Identify which cell holds the provided text, then report its (x, y) central coordinate. 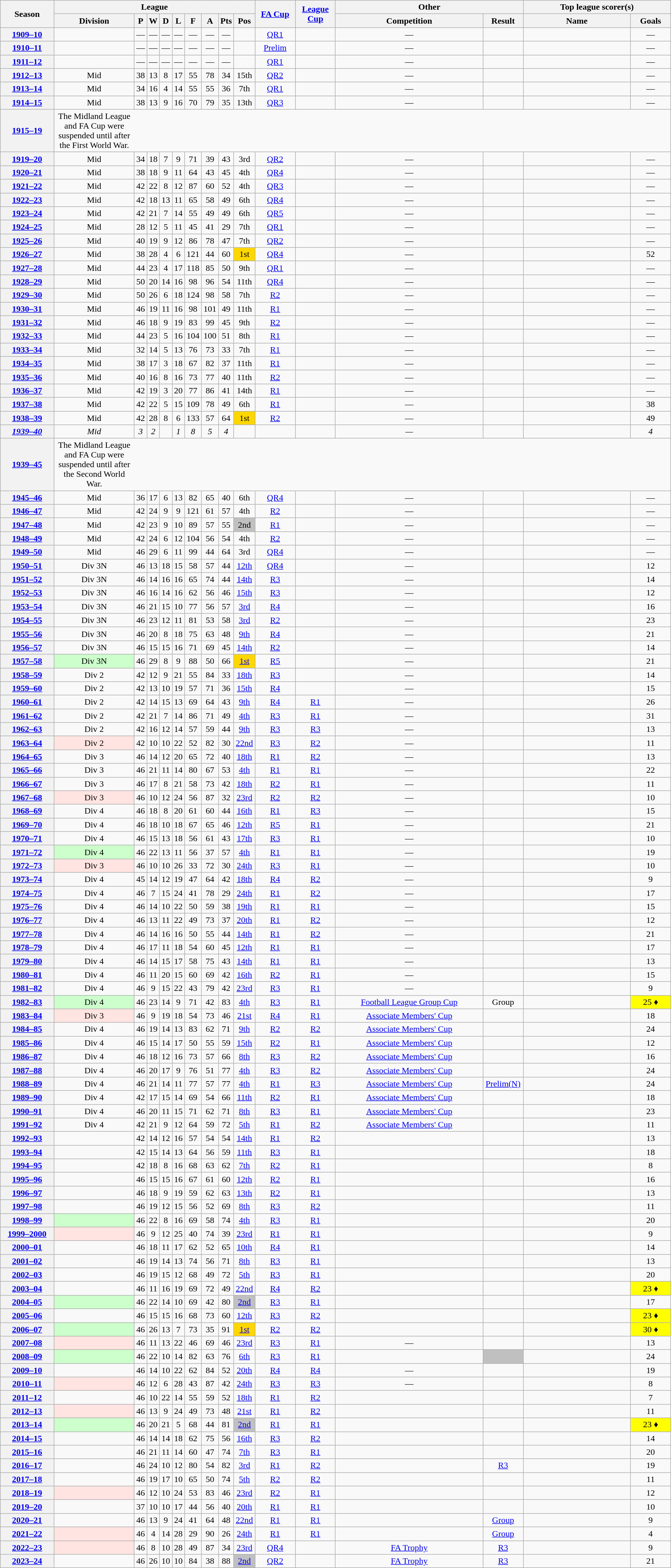
10th (244, 1247)
1937–38 (27, 404)
30 ♦ (651, 1329)
D (166, 21)
1970–71 (27, 838)
1961–62 (27, 716)
2020–21 (27, 1520)
2021–22 (27, 1534)
1922–23 (27, 200)
101 (210, 309)
1930–31 (27, 309)
90 (210, 1534)
1987–88 (27, 1070)
Name (577, 21)
FA Cup (275, 14)
2003–04 (27, 1288)
1982–83 (27, 1002)
League (154, 7)
1995–96 (27, 1179)
100 (210, 336)
A (210, 21)
85 (210, 268)
1989–90 (27, 1097)
1912–13 (27, 75)
1984–85 (27, 1029)
1954–55 (27, 620)
1967–68 (27, 797)
1920–21 (27, 172)
1955–56 (27, 634)
The Midland League and FA Cup were suspended until after the First World War. (94, 130)
2004–05 (27, 1302)
1962–63 (27, 729)
1909–10 (27, 34)
1973–74 (27, 879)
1999–2000 (27, 1234)
19th (244, 907)
Goals (651, 21)
1968–69 (27, 811)
W (153, 21)
2002–03 (27, 1275)
1931–32 (27, 322)
1963–64 (27, 743)
1971–72 (27, 852)
2010–11 (27, 1384)
1919–20 (27, 159)
2019–20 (27, 1506)
1939–45 (27, 465)
1911–12 (27, 62)
Top league scorer(s) (597, 7)
Prelim(N) (503, 1084)
1965–66 (27, 770)
17th (244, 838)
1913–14 (27, 89)
89 (193, 525)
2016–17 (27, 1466)
Other (429, 7)
2017–18 (27, 1479)
96 (210, 282)
1988–89 (27, 1084)
2005–06 (27, 1315)
Result (503, 21)
1994–95 (27, 1166)
124 (193, 295)
2015–16 (27, 1452)
Pts (226, 21)
2014–15 (27, 1438)
1960–61 (27, 702)
1978–79 (27, 948)
1910–11 (27, 48)
1979–80 (27, 961)
1923–24 (27, 214)
1996–97 (27, 1193)
2013–14 (27, 1425)
109 (193, 404)
2018–19 (27, 1493)
Season (27, 14)
1969–70 (27, 825)
1936–37 (27, 390)
1933–34 (27, 350)
1990–91 (27, 1111)
1993–94 (27, 1152)
F (193, 21)
1926–27 (27, 254)
1964–65 (27, 757)
1939–40 (27, 432)
1959–60 (27, 689)
1974–75 (27, 893)
1952–53 (27, 593)
Division (94, 21)
133 (193, 418)
1985–86 (27, 1043)
2006–07 (27, 1329)
1925–26 (27, 241)
Prelim (275, 48)
1934–35 (27, 363)
1951–52 (27, 579)
Competition (409, 21)
2000–01 (27, 1247)
1948–49 (27, 538)
1921–22 (27, 186)
1972–73 (27, 865)
1953–54 (27, 606)
1998–99 (27, 1220)
The Midland League and FA Cup were suspended until after the Second World War. (94, 465)
1980–81 (27, 975)
1938–39 (27, 418)
2009–10 (27, 1370)
1976–77 (27, 920)
1927–28 (27, 268)
1950–51 (27, 566)
1997–98 (27, 1207)
2022–23 (27, 1547)
1914–15 (27, 102)
1986–87 (27, 1056)
1957–58 (27, 661)
1924–25 (27, 227)
1992–93 (27, 1138)
2023–24 (27, 1561)
1981–82 (27, 988)
1958–59 (27, 675)
2011–12 (27, 1397)
L (179, 21)
2007–08 (27, 1343)
1945–46 (27, 498)
1929–30 (27, 295)
2001–02 (27, 1261)
1949–50 (27, 552)
118 (193, 268)
70 (193, 102)
1975–76 (27, 907)
31 (651, 716)
25 (179, 1234)
1966–67 (27, 784)
1935–36 (27, 377)
2008–09 (27, 1357)
1983–84 (27, 1016)
QR5 (275, 214)
1977–78 (27, 934)
1915–19 (27, 130)
P (141, 21)
Pos (244, 21)
1932–33 (27, 336)
91 (226, 1329)
1928–29 (27, 282)
Football League Group Cup (409, 1002)
1956–57 (27, 647)
1991–92 (27, 1125)
1947–48 (27, 525)
2 (153, 432)
1946–47 (27, 511)
2012–13 (27, 1411)
League Cup (315, 14)
1 (179, 432)
25 ♦ (651, 1002)
